Scan for the cell matching the given text and deliver its (x, y) coordinate at center. 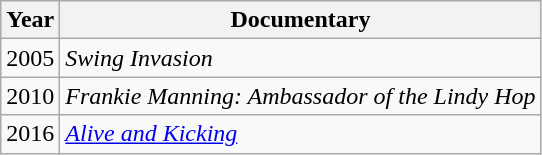
2005 (30, 58)
Alive and Kicking (300, 134)
Year (30, 20)
2016 (30, 134)
Frankie Manning: Ambassador of the Lindy Hop (300, 96)
2010 (30, 96)
Swing Invasion (300, 58)
Documentary (300, 20)
